Pinpoint the cell where the given text exists, returning its (X, Y) midpoint coordinate. 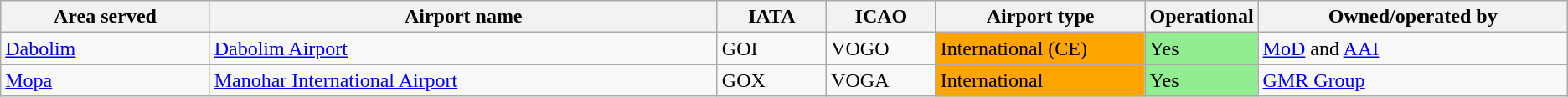
Operational (1201, 17)
International (1040, 80)
IATA (771, 17)
Dabolim (106, 48)
GMR Group (1412, 80)
Airport type (1040, 17)
GOX (771, 80)
VOGA (881, 80)
ICAO (881, 17)
GOI (771, 48)
Area served (106, 17)
VOGO (881, 48)
Dabolim Airport (463, 48)
Owned/operated by (1412, 17)
Mopa (106, 80)
Airport name (463, 17)
International (CE) (1040, 48)
MoD and AAI (1412, 48)
Manohar International Airport (463, 80)
